Determine the (X, Y) coordinate at the center of the cell enclosing the given text.  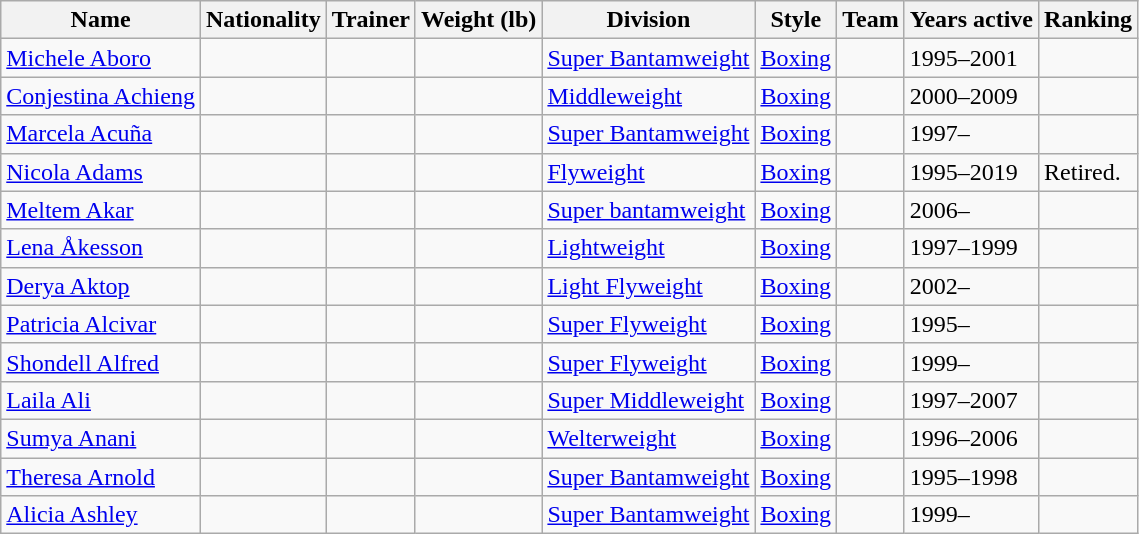
Michele Aboro (101, 58)
Style (796, 20)
Weight (lb) (478, 20)
2000–2009 (971, 96)
Super Middleweight (648, 400)
1995–2019 (971, 172)
Team (871, 20)
Shondell Alfred (101, 362)
Patricia Alcivar (101, 324)
Derya Aktop (101, 286)
2006– (971, 210)
1995– (971, 324)
Welterweight (648, 438)
Conjestina Achieng (101, 96)
Meltem Akar (101, 210)
1996–2006 (971, 438)
Laila Ali (101, 400)
Ranking (1088, 20)
Trainer (370, 20)
Name (101, 20)
1995–2001 (971, 58)
Division (648, 20)
2002– (971, 286)
Flyweight (648, 172)
Nicola Adams (101, 172)
Years active (971, 20)
Alicia Ashley (101, 515)
Marcela Acuña (101, 134)
1997–1999 (971, 248)
Theresa Arnold (101, 477)
Super bantamweight (648, 210)
Sumya Anani (101, 438)
1997– (971, 134)
Lightweight (648, 248)
1995–1998 (971, 477)
1997–2007 (971, 400)
Lena Åkesson (101, 248)
Retired. (1088, 172)
Nationality (263, 20)
Middleweight (648, 96)
Light Flyweight (648, 286)
